Extract the [X, Y] coordinate from the center of the cell holding the provided text.  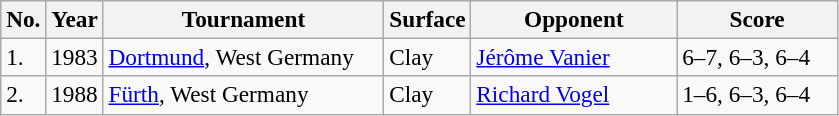
1983 [74, 57]
Tournament [244, 19]
Richard Vogel [574, 95]
1. [24, 57]
No. [24, 19]
Dortmund, West Germany [244, 57]
2. [24, 95]
1988 [74, 95]
Surface [428, 19]
6–7, 6–3, 6–4 [758, 57]
Score [758, 19]
Opponent [574, 19]
Jérôme Vanier [574, 57]
Fürth, West Germany [244, 95]
Year [74, 19]
1–6, 6–3, 6–4 [758, 95]
